Locate the cell with the specified text and output its (X, Y) center coordinate. 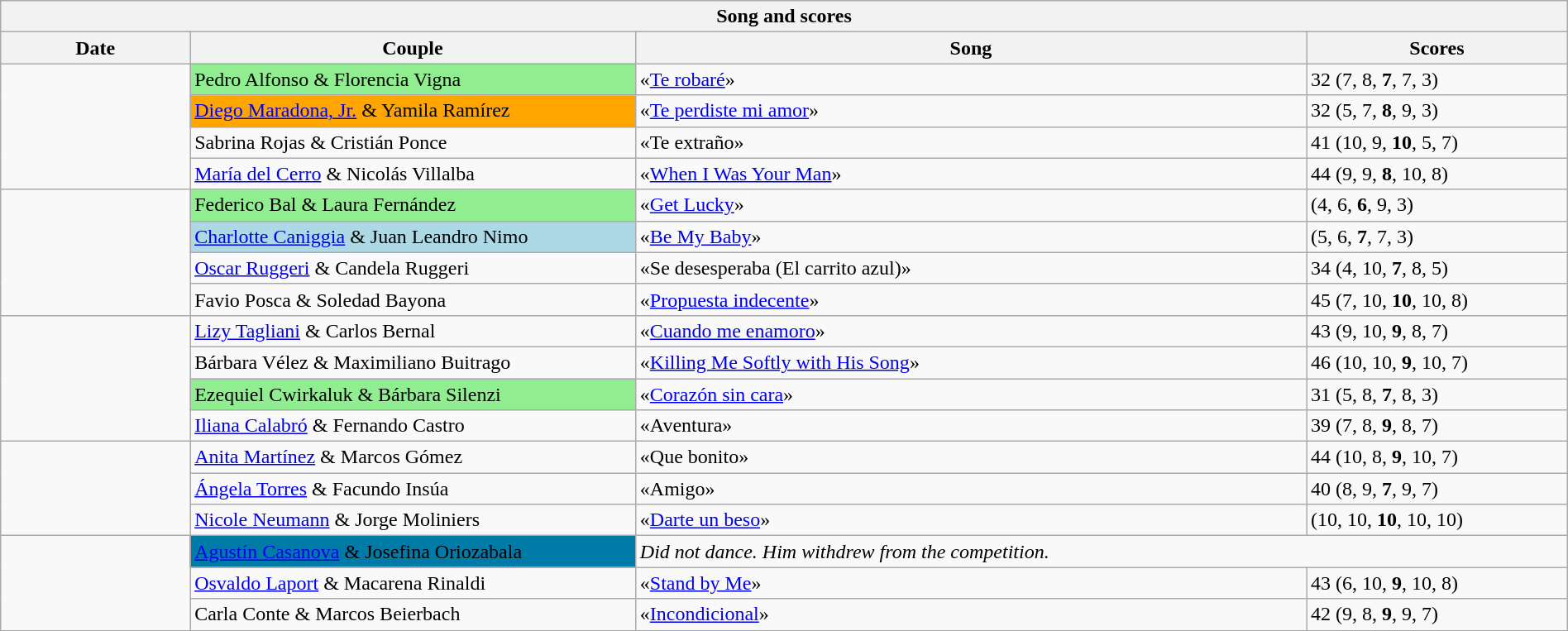
40 (8, 9, 7, 9, 7) (1437, 489)
María del Cerro & Nicolás Villalba (414, 174)
44 (9, 9, 8, 10, 8) (1437, 174)
«Te robaré» (971, 79)
Federico Bal & Laura Fernández (414, 205)
Osvaldo Laport & Macarena Rinaldi (414, 583)
«Que bonito» (971, 457)
«Incondicional» (971, 614)
Agustín Casanova & Josefina Oriozabala (414, 552)
Diego Maradona, Jr. & Yamila Ramírez (414, 111)
(4, 6, 6, 9, 3) (1437, 205)
Favio Posca & Soledad Bayona (414, 299)
«Killing Me Softly with His Song» (971, 362)
(10, 10, 10, 10, 10) (1437, 520)
«Amigo» (971, 489)
«Te perdiste mi amor» (971, 111)
Carla Conte & Marcos Beierbach (414, 614)
45 (7, 10, 10, 10, 8) (1437, 299)
39 (7, 8, 9, 8, 7) (1437, 426)
Iliana Calabró & Fernando Castro (414, 426)
«When I Was Your Man» (971, 174)
«Darte un beso» (971, 520)
Nicole Neumann & Jorge Moliniers (414, 520)
Scores (1437, 48)
Ezequiel Cwirkaluk & Bárbara Silenzi (414, 394)
31 (5, 8, 7, 8, 3) (1437, 394)
Anita Martínez & Marcos Gómez (414, 457)
«Be My Baby» (971, 237)
Lizy Tagliani & Carlos Bernal (414, 331)
Sabrina Rojas & Cristián Ponce (414, 142)
«Propuesta indecente» (971, 299)
43 (9, 10, 9, 8, 7) (1437, 331)
«Cuando me enamoro» (971, 331)
(5, 6, 7, 7, 3) (1437, 237)
Charlotte Caniggia & Juan Leandro Nimo (414, 237)
«Te extraño» (971, 142)
41 (10, 9, 10, 5, 7) (1437, 142)
46 (10, 10, 9, 10, 7) (1437, 362)
Couple (414, 48)
Ángela Torres & Facundo Insúa (414, 489)
Oscar Ruggeri & Candela Ruggeri (414, 268)
Date (96, 48)
32 (5, 7, 8, 9, 3) (1437, 111)
Bárbara Vélez & Maximiliano Buitrago (414, 362)
«Corazón sin cara» (971, 394)
34 (4, 10, 7, 8, 5) (1437, 268)
Pedro Alfonso & Florencia Vigna (414, 79)
«Stand by Me» (971, 583)
32 (7, 8, 7, 7, 3) (1437, 79)
«Se desesperaba (El carrito azul)» (971, 268)
43 (6, 10, 9, 10, 8) (1437, 583)
Song and scores (784, 17)
«Get Lucky» (971, 205)
«Aventura» (971, 426)
44 (10, 8, 9, 10, 7) (1437, 457)
42 (9, 8, 9, 9, 7) (1437, 614)
Did not dance. Him withdrew from the competition. (1102, 552)
Song (971, 48)
